Extract the [x, y] coordinate from the center of the cell holding the provided text.  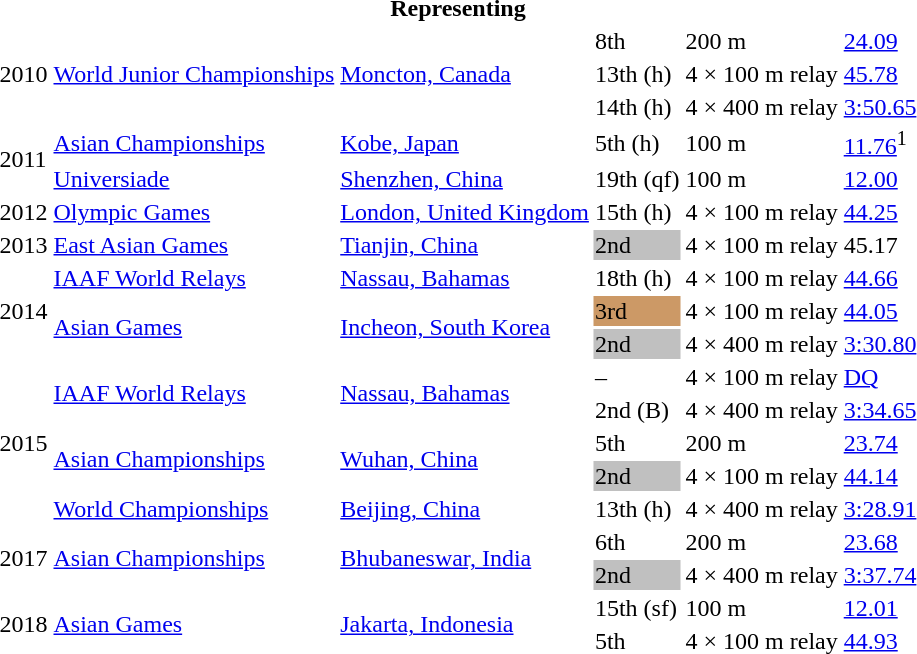
6th [637, 542]
East Asian Games [194, 245]
London, United Kingdom [465, 212]
Beijing, China [465, 509]
World Junior Championships [194, 74]
– [637, 377]
5th (h) [637, 143]
Bhubaneswar, India [465, 558]
World Championships [194, 509]
18th (h) [637, 278]
15th (h) [637, 212]
3rd [637, 311]
Asian Games [194, 328]
Wuhan, China [465, 460]
14th (h) [637, 107]
15th (sf) [637, 608]
19th (qf) [637, 179]
Olympic Games [194, 212]
Shenzhen, China [465, 179]
Kobe, Japan [465, 143]
Moncton, Canada [465, 74]
8th [637, 41]
Universiade [194, 179]
Incheon, South Korea [465, 328]
5th [637, 443]
Tianjin, China [465, 245]
2nd (B) [637, 410]
